Provide the (X, Y) coordinate of the cell's center where the given text is located.  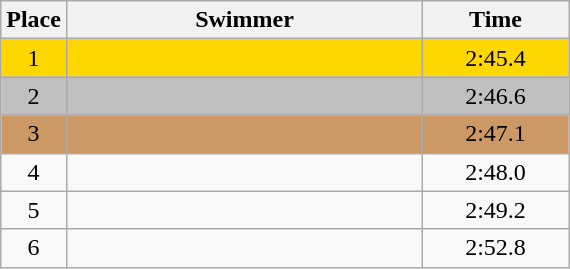
1 (34, 58)
2:48.0 (496, 172)
Swimmer (244, 20)
2:45.4 (496, 58)
2:46.6 (496, 96)
Time (496, 20)
2:49.2 (496, 210)
5 (34, 210)
Place (34, 20)
6 (34, 248)
4 (34, 172)
2 (34, 96)
2:52.8 (496, 248)
2:47.1 (496, 134)
3 (34, 134)
